Capture the cell that displays the provided text and extract its [x, y] central coordinate. 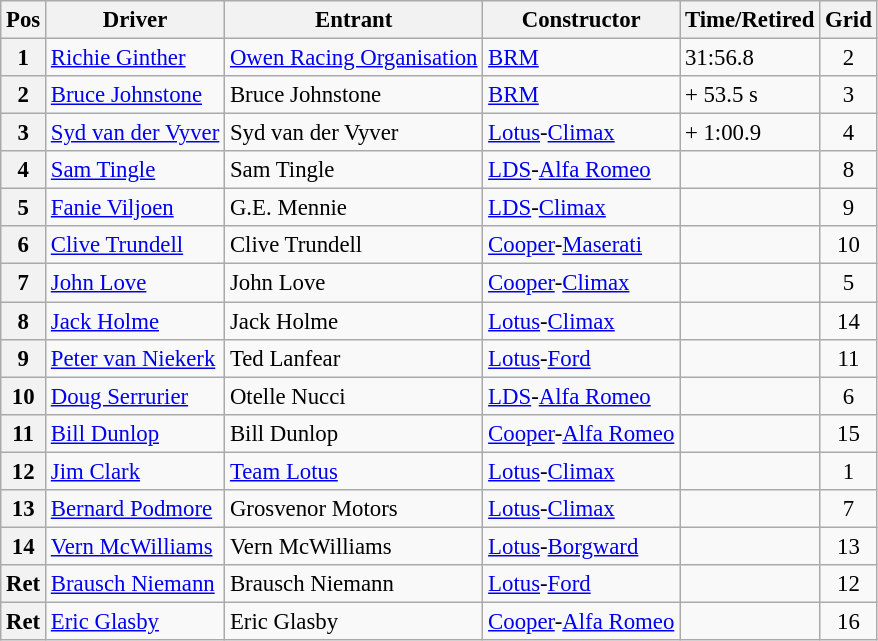
31:56.8 [750, 58]
Ted Lanfear [354, 358]
15 [848, 433]
Time/Retired [750, 20]
Constructor [582, 20]
Owen Racing Organisation [354, 58]
Peter van Niekerk [136, 358]
Pos [24, 20]
Lotus-Borgward [582, 546]
Grosvenor Motors [354, 509]
+ 53.5 s [750, 95]
Bernard Podmore [136, 509]
G.E. Mennie [354, 208]
Doug Serrurier [136, 396]
Driver [136, 20]
Entrant [354, 20]
Richie Ginther [136, 58]
16 [848, 621]
Cooper-Maserati [582, 245]
Cooper-Climax [582, 283]
LDS-Climax [582, 208]
+ 1:00.9 [750, 133]
Team Lotus [354, 471]
Fanie Viljoen [136, 208]
Jim Clark [136, 471]
Otelle Nucci [354, 396]
Grid [848, 20]
